Identify which cell holds the provided text, then report its (X, Y) central coordinate. 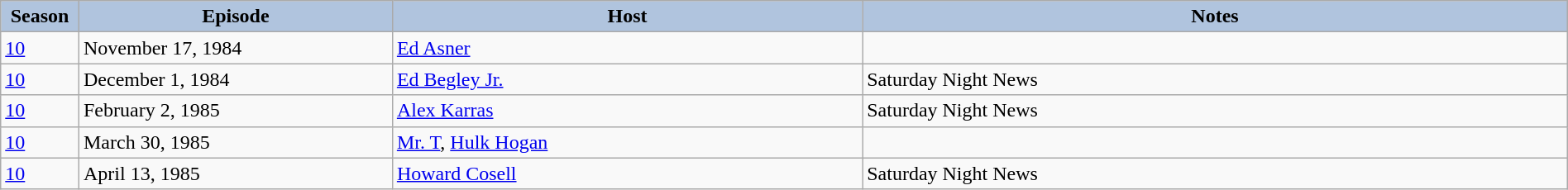
Alex Karras (627, 111)
Season (40, 17)
Ed Begley Jr. (627, 79)
April 13, 1985 (235, 173)
March 30, 1985 (235, 142)
Episode (235, 17)
Ed Asner (627, 48)
December 1, 1984 (235, 79)
Host (627, 17)
November 17, 1984 (235, 48)
Notes (1216, 17)
February 2, 1985 (235, 111)
Howard Cosell (627, 173)
Mr. T, Hulk Hogan (627, 142)
